Extract the [X, Y] coordinate from the center of the cell holding the provided text.  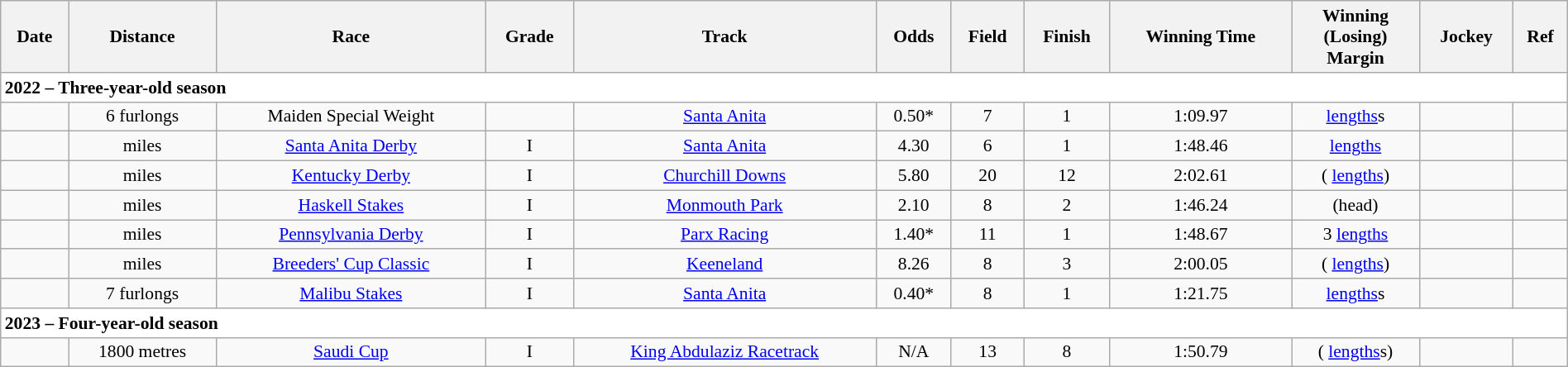
Race [351, 36]
2023 – Four-year-old season [784, 323]
20 [987, 176]
1:09.97 [1201, 117]
Maiden Special Weight [351, 117]
N/A [913, 352]
Keeneland [724, 265]
0.40* [913, 293]
Monmouth Park [724, 205]
Breeders' Cup Classic [351, 265]
Parx Racing [724, 235]
Grade [529, 36]
Winning Time [1201, 36]
( lengthss) [1356, 352]
2:00.05 [1201, 265]
Winning(Losing)Margin [1356, 36]
2.10 [913, 205]
Date [35, 36]
Churchill Downs [724, 176]
3 lengths [1356, 235]
1:50.79 [1201, 352]
1:46.24 [1201, 205]
lengths [1356, 146]
2 [1067, 205]
4.30 [913, 146]
7 [987, 117]
Distance [142, 36]
Ref [1541, 36]
Pennsylvania Derby [351, 235]
Kentucky Derby [351, 176]
3 [1067, 265]
Jockey [1465, 36]
1.40* [913, 235]
11 [987, 235]
13 [987, 352]
2022 – Three-year-old season [784, 88]
1:48.67 [1201, 235]
12 [1067, 176]
Malibu Stakes [351, 293]
Field [987, 36]
1:48.46 [1201, 146]
Track [724, 36]
6 [987, 146]
7 furlongs [142, 293]
Santa Anita Derby [351, 146]
8.26 [913, 265]
Saudi Cup [351, 352]
(head) [1356, 205]
Haskell Stakes [351, 205]
6 furlongs [142, 117]
Finish [1067, 36]
1:21.75 [1201, 293]
5.80 [913, 176]
0.50* [913, 117]
Odds [913, 36]
1800 metres [142, 352]
2:02.61 [1201, 176]
King Abdulaziz Racetrack [724, 352]
